Extract the (X, Y) coordinate from the center of the cell holding the provided text.  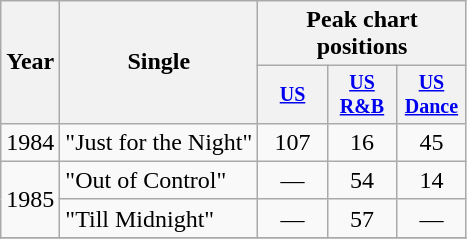
"Till Midnight" (159, 218)
14 (432, 180)
54 (362, 180)
Peak chart positions (362, 34)
1985 (30, 199)
45 (432, 142)
US (292, 94)
57 (362, 218)
16 (362, 142)
"Just for the Night" (159, 142)
107 (292, 142)
Single (159, 62)
Year (30, 62)
USR&B (362, 94)
"Out of Control" (159, 180)
USDance (432, 94)
1984 (30, 142)
